Return the (x, y) coordinate for the center point of the cell that contains the specified text.  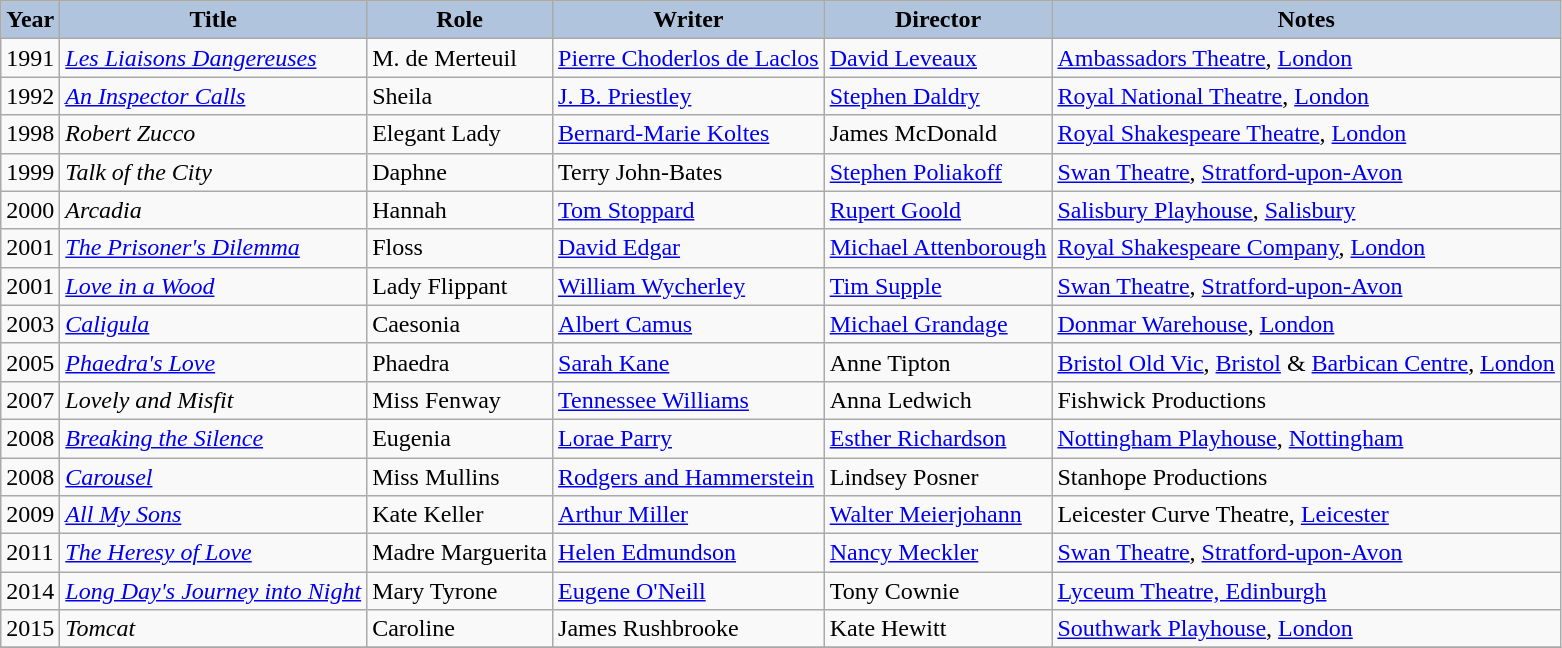
Royal National Theatre, London (1306, 96)
Director (938, 20)
David Leveaux (938, 58)
Albert Camus (689, 324)
Bristol Old Vic, Bristol & Barbican Centre, London (1306, 362)
Year (30, 20)
Floss (460, 248)
Title (214, 20)
Elegant Lady (460, 134)
Carousel (214, 477)
Robert Zucco (214, 134)
Eugene O'Neill (689, 591)
Eugenia (460, 438)
Madre Marguerita (460, 553)
The Prisoner's Dilemma (214, 248)
Phaedra's Love (214, 362)
Southwark Playhouse, London (1306, 629)
Lovely and Misfit (214, 400)
2014 (30, 591)
Nottingham Playhouse, Nottingham (1306, 438)
Stephen Daldry (938, 96)
Royal Shakespeare Theatre, London (1306, 134)
Donmar Warehouse, London (1306, 324)
Arcadia (214, 210)
Rodgers and Hammerstein (689, 477)
1998 (30, 134)
Tony Cownie (938, 591)
Walter Meierjohann (938, 515)
1992 (30, 96)
Terry John-Bates (689, 172)
Miss Mullins (460, 477)
Mary Tyrone (460, 591)
1999 (30, 172)
Love in a Wood (214, 286)
All My Sons (214, 515)
Sarah Kane (689, 362)
Anne Tipton (938, 362)
Esther Richardson (938, 438)
J. B. Priestley (689, 96)
Caesonia (460, 324)
Talk of the City (214, 172)
2000 (30, 210)
The Heresy of Love (214, 553)
Sheila (460, 96)
M. de Merteuil (460, 58)
Nancy Meckler (938, 553)
Writer (689, 20)
Long Day's Journey into Night (214, 591)
Anna Ledwich (938, 400)
Les Liaisons Dangereuses (214, 58)
Tim Supple (938, 286)
Miss Fenway (460, 400)
James Rushbrooke (689, 629)
Role (460, 20)
Michael Attenborough (938, 248)
Kate Hewitt (938, 629)
Phaedra (460, 362)
An Inspector Calls (214, 96)
William Wycherley (689, 286)
Fishwick Productions (1306, 400)
Tomcat (214, 629)
Helen Edmundson (689, 553)
Kate Keller (460, 515)
Lady Flippant (460, 286)
Arthur Miller (689, 515)
Royal Shakespeare Company, London (1306, 248)
Notes (1306, 20)
2011 (30, 553)
2015 (30, 629)
Breaking the Silence (214, 438)
Bernard-Marie Koltes (689, 134)
2003 (30, 324)
Hannah (460, 210)
2005 (30, 362)
Stephen Poliakoff (938, 172)
Stanhope Productions (1306, 477)
Leicester Curve Theatre, Leicester (1306, 515)
Lyceum Theatre, Edinburgh (1306, 591)
2009 (30, 515)
Salisbury Playhouse, Salisbury (1306, 210)
Tennessee Williams (689, 400)
Pierre Choderlos de Laclos (689, 58)
Lorae Parry (689, 438)
Ambassadors Theatre, London (1306, 58)
James McDonald (938, 134)
2007 (30, 400)
David Edgar (689, 248)
Rupert Goold (938, 210)
Lindsey Posner (938, 477)
Caroline (460, 629)
Caligula (214, 324)
Tom Stoppard (689, 210)
1991 (30, 58)
Michael Grandage (938, 324)
Daphne (460, 172)
